Scan for the cell matching the given text and deliver its [x, y] coordinate at center. 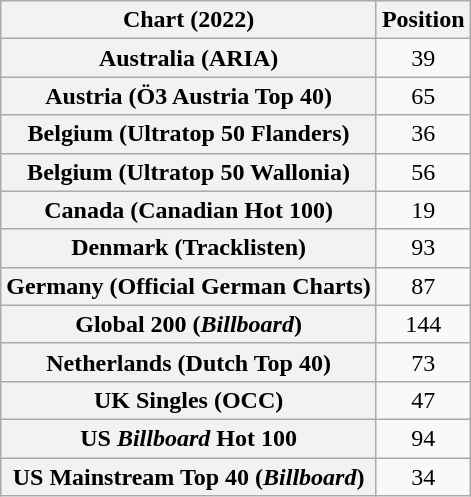
US Billboard Hot 100 [189, 438]
144 [423, 324]
Belgium (Ultratop 50 Wallonia) [189, 172]
65 [423, 96]
47 [423, 400]
US Mainstream Top 40 (Billboard) [189, 477]
Belgium (Ultratop 50 Flanders) [189, 134]
Position [423, 20]
UK Singles (OCC) [189, 400]
Denmark (Tracklisten) [189, 248]
Germany (Official German Charts) [189, 286]
73 [423, 362]
Canada (Canadian Hot 100) [189, 210]
87 [423, 286]
36 [423, 134]
34 [423, 477]
19 [423, 210]
93 [423, 248]
Netherlands (Dutch Top 40) [189, 362]
Australia (ARIA) [189, 58]
Chart (2022) [189, 20]
Austria (Ö3 Austria Top 40) [189, 96]
Global 200 (Billboard) [189, 324]
94 [423, 438]
39 [423, 58]
56 [423, 172]
